Search for the cell housing the specified text and yield its (X, Y) center coordinate. 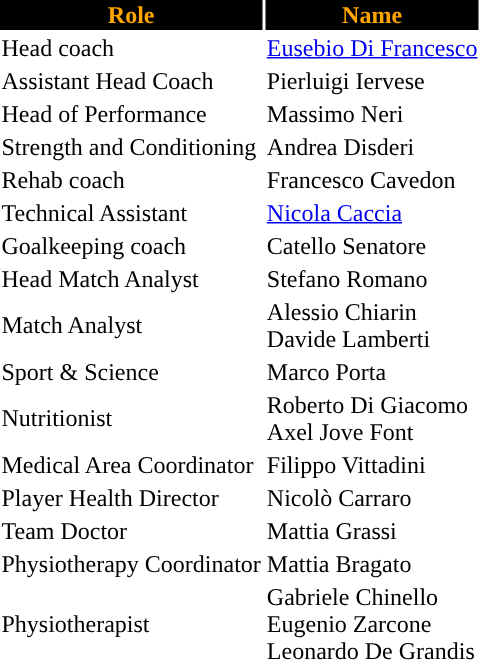
Mattia Grassi (372, 531)
Name (372, 15)
Rehab coach (131, 180)
Mattia Bragato (372, 564)
Eusebio Di Francesco (372, 48)
Strength and Conditioning (131, 147)
Nicolò Carraro (372, 498)
Filippo Vittadini (372, 465)
Match Analyst (131, 326)
Massimo Neri (372, 114)
Roberto Di Giacomo Axel Jove Font (372, 418)
Francesco Cavedon (372, 180)
Sport & Science (131, 372)
Physiotherapy Coordinator (131, 564)
Nicola Caccia (372, 213)
Technical Assistant (131, 213)
Stefano Romano (372, 279)
Assistant Head Coach (131, 81)
Player Health Director (131, 498)
Role (131, 15)
Catello Senatore (372, 246)
Alessio Chiarin Davide Lamberti (372, 326)
Head of Performance (131, 114)
Goalkeeping coach (131, 246)
Team Doctor (131, 531)
Andrea Disderi (372, 147)
Head Match Analyst (131, 279)
Pierluigi Iervese (372, 81)
Marco Porta (372, 372)
Medical Area Coordinator (131, 465)
Nutritionist (131, 418)
Head coach (131, 48)
